Pinpoint the cell where the given text exists, returning its (X, Y) midpoint coordinate. 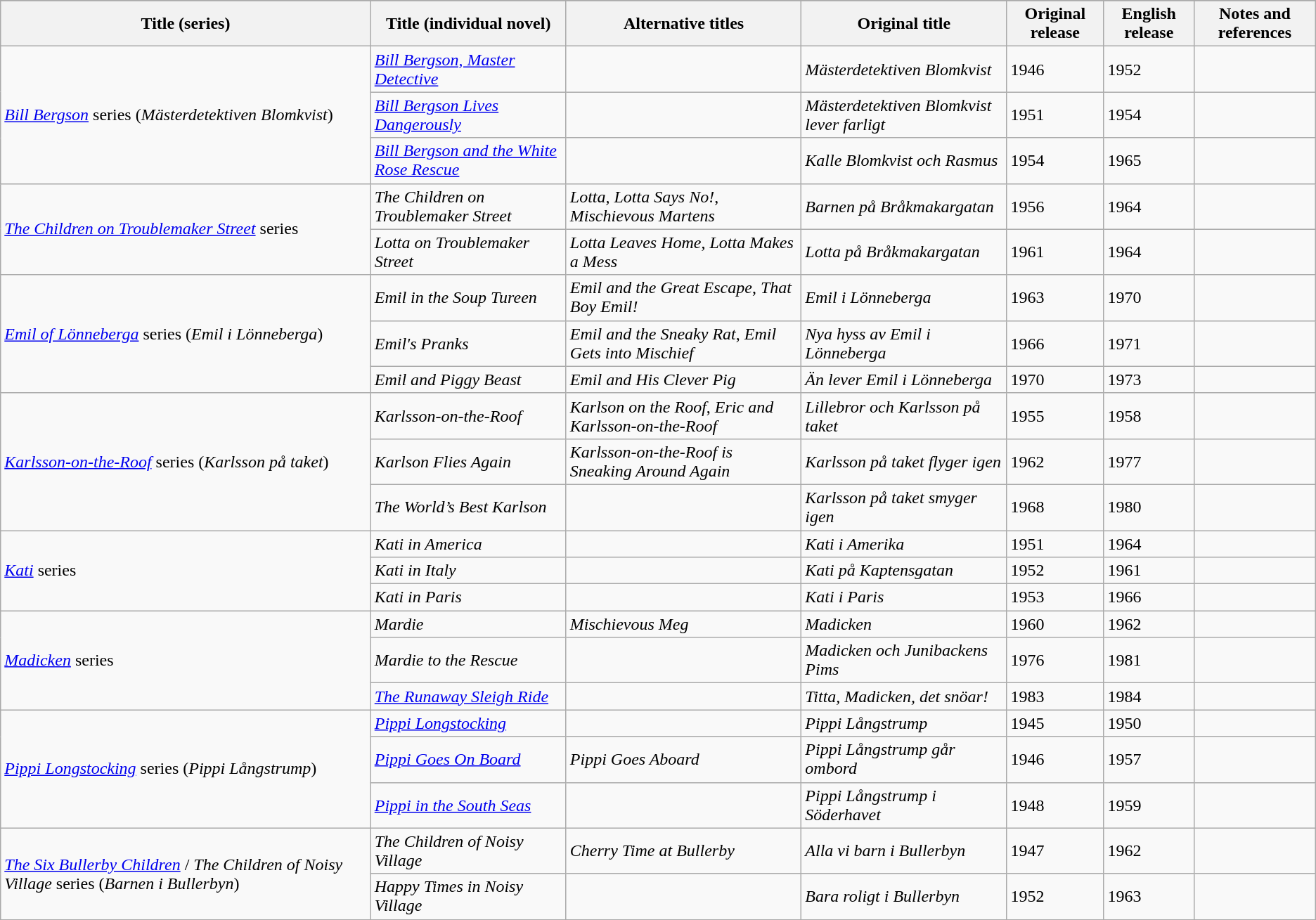
Cherry Time at Bullerby (683, 850)
1984 (1149, 697)
Notes and references (1256, 24)
1983 (1055, 697)
The Six Bullerby Children / The Children of Noisy Village series (Barnen i Bullerbyn) (186, 874)
Kati in Paris (468, 597)
Lotta på Bråkmakargatan (904, 252)
1958 (1149, 416)
Bill Bergson series (Mästerdetektiven Blomkvist) (186, 115)
The Children on Troublemaker Street series (186, 229)
Alternative titles (683, 24)
Karlson Flies Again (468, 461)
Kati i Paris (904, 597)
The Runaway Sleigh Ride (468, 697)
English release (1149, 24)
1960 (1055, 624)
1955 (1055, 416)
Kalle Blomkvist och Rasmus (904, 160)
Kati i Amerika (904, 543)
Lotta, Lotta Says No!, Mischievous Martens (683, 207)
1980 (1149, 507)
Lotta Leaves Home, Lotta Makes a Mess (683, 252)
Emil and His Clever Pig (683, 380)
Kati series (186, 570)
Än lever Emil i Lönneberga (904, 380)
Title (individual novel) (468, 24)
Emil and the Sneaky Rat, Emil Gets into Mischief (683, 343)
1957 (1149, 759)
Barnen på Bråkmakargatan (904, 207)
Bara roligt i Bullerbyn (904, 897)
1976 (1055, 661)
Pippi Longstocking (468, 723)
The World’s Best Karlson (468, 507)
1947 (1055, 850)
Original release (1055, 24)
1956 (1055, 207)
Nya hyss av Emil i Lönneberga (904, 343)
1973 (1149, 380)
Original title (904, 24)
1948 (1055, 805)
Bill Bergson Lives Dangerously (468, 115)
1977 (1149, 461)
Pippi Goes Aboard (683, 759)
Mästerdetektiven Blomkvist (904, 69)
Pippi Longstocking series (Pippi Långstrump) (186, 769)
Title (series) (186, 24)
Bill Bergson, Master Detective (468, 69)
The Children on Troublemaker Street (468, 207)
1971 (1149, 343)
Kati in America (468, 543)
1950 (1149, 723)
1945 (1055, 723)
1981 (1149, 661)
Pippi Goes On Board (468, 759)
Mardie (468, 624)
Alla vi barn i Bullerbyn (904, 850)
1968 (1055, 507)
Mardie to the Rescue (468, 661)
Karlsson-on-the-Roof series (Karlsson på taket) (186, 461)
Kati på Kaptensgatan (904, 571)
Emil and the Great Escape, That Boy Emil! (683, 298)
Happy Times in Noisy Village (468, 897)
Mästerdetektiven Blomkvist lever farligt (904, 115)
Bill Bergson and the White Rose Rescue (468, 160)
Lillebror och Karlsson på taket (904, 416)
Emil in the Soup Tureen (468, 298)
Titta, Madicken, det snöar! (904, 697)
Emil i Lönneberga (904, 298)
Karlson on the Roof, Eric and Karlsson-on-the-Roof (683, 416)
Karlsson-on-the-Roof is Sneaking Around Again (683, 461)
Karlsson-on-the-Roof (468, 416)
Karlsson på taket flyger igen (904, 461)
Pippi Långstrump (904, 723)
Emil of Lönneberga series (Emil i Lönneberga) (186, 334)
Pippi Långstrump går ombord (904, 759)
The Children of Noisy Village (468, 850)
Pippi Långstrump i Söderhavet (904, 805)
Emil's Pranks (468, 343)
1959 (1149, 805)
Lotta on Troublemaker Street (468, 252)
Emil and Piggy Beast (468, 380)
1953 (1055, 597)
1965 (1149, 160)
Kati in Italy (468, 571)
Karlsson på taket smyger igen (904, 507)
Madicken series (186, 661)
Madicken (904, 624)
Madicken och Junibackens Pims (904, 661)
Pippi in the South Seas (468, 805)
Mischievous Meg (683, 624)
